From the cell containing the given text, extract its center point as (X, Y) coordinate. 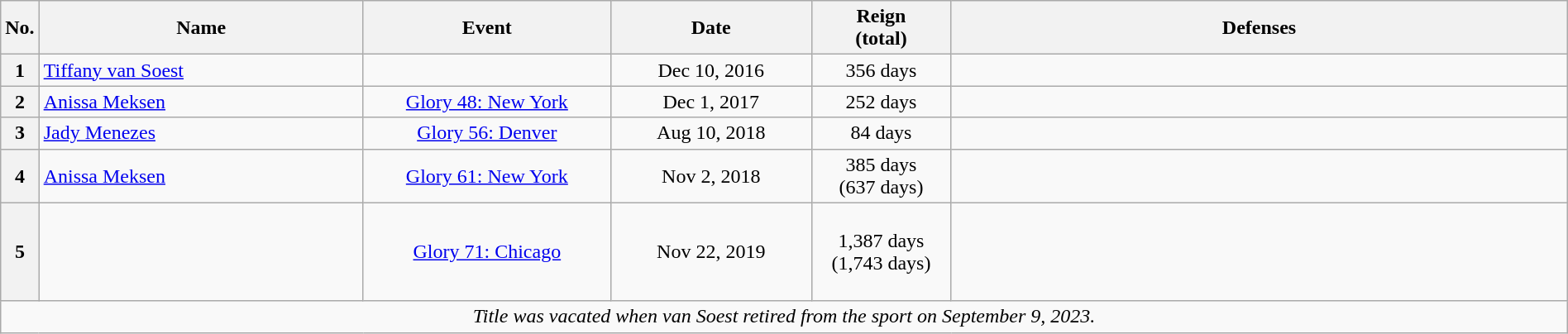
Nov 22, 2019 (711, 251)
2 (20, 102)
5 (20, 251)
Aug 10, 2018 (711, 133)
Dec 1, 2017 (711, 102)
Event (486, 28)
Glory 71: Chicago (486, 251)
Dec 10, 2016 (711, 70)
Tiffany van Soest (201, 70)
Date (711, 28)
3 (20, 133)
Glory 61: New York (486, 175)
252 days (882, 102)
4 (20, 175)
1,387 days (1,743 days) (882, 251)
Jady Menezes (201, 133)
Glory 56: Denver (486, 133)
385 days (637 days) (882, 175)
Nov 2, 2018 (711, 175)
No. (20, 28)
84 days (882, 133)
Glory 48: New York (486, 102)
Reign (total) (882, 28)
Title was vacated when van Soest retired from the sport on September 9, 2023. (784, 317)
1 (20, 70)
Name (201, 28)
356 days (882, 70)
Defenses (1259, 28)
